Pinpoint the cell where the given text exists, returning its [x, y] midpoint coordinate. 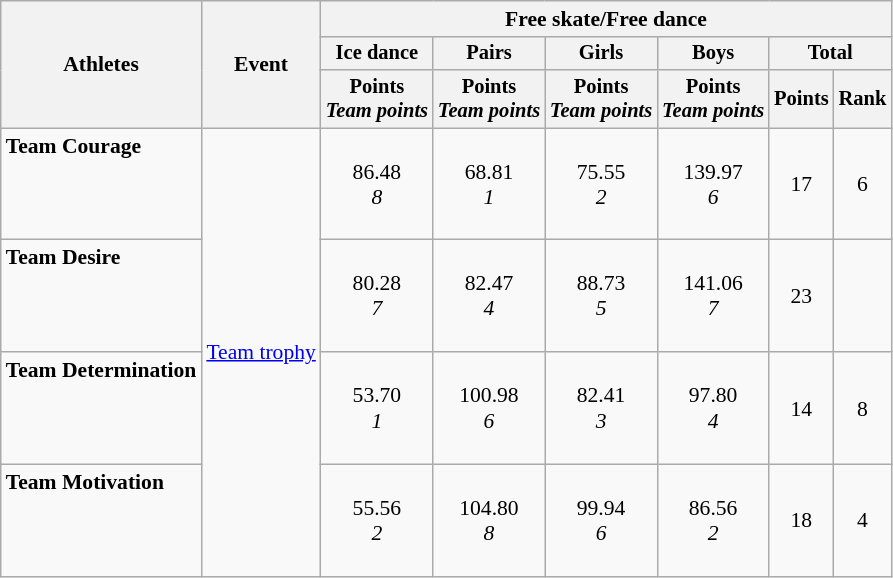
86.488 [377, 184]
104.808 [489, 521]
80.287 [377, 296]
Total [830, 54]
17 [801, 184]
Free skate/Free dance [606, 19]
82.474 [489, 296]
68.811 [489, 184]
Event [261, 64]
Team Courage [102, 184]
Athletes [102, 64]
4 [863, 521]
86.562 [713, 521]
23 [801, 296]
82.413 [601, 408]
53.701 [377, 408]
6 [863, 184]
139.976 [713, 184]
99.946 [601, 521]
Pairs [489, 54]
18 [801, 521]
Girls [601, 54]
14 [801, 408]
55.562 [377, 521]
97.804 [713, 408]
Team Desire [102, 296]
75.552 [601, 184]
141.067 [713, 296]
Points [801, 99]
Ice dance [377, 54]
100.986 [489, 408]
Team Motivation [102, 521]
Team trophy [261, 352]
Team Determination [102, 408]
Rank [863, 99]
8 [863, 408]
88.735 [601, 296]
Boys [713, 54]
